Detect which cell encompasses the target text, then output its [X, Y] center coordinate. 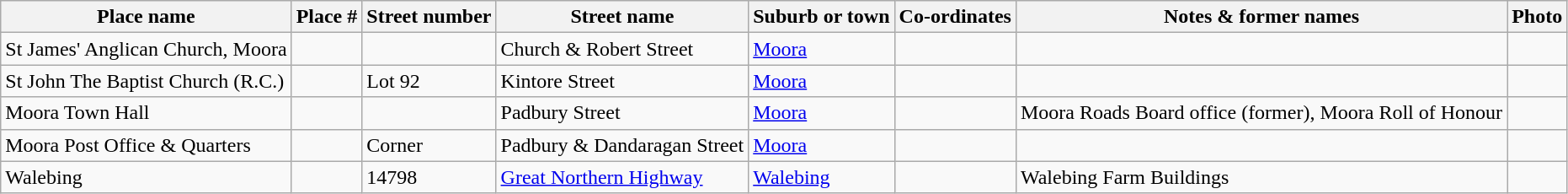
Suburb or town [822, 17]
Lot 92 [429, 81]
Moora Post Office & Quarters [147, 145]
St James' Anglican Church, Moora [147, 49]
Moora Roads Board office (former), Moora Roll of Honour [1261, 113]
Kintore Street [622, 81]
Place # [327, 17]
Street name [622, 17]
Corner [429, 145]
Church & Robert Street [622, 49]
Moora Town Hall [147, 113]
Street number [429, 17]
St John The Baptist Church (R.C.) [147, 81]
Padbury Street [622, 113]
Padbury & Dandaragan Street [622, 145]
14798 [429, 177]
Photo [1538, 17]
Notes & former names [1261, 17]
Place name [147, 17]
Walebing Farm Buildings [1261, 177]
Great Northern Highway [622, 177]
Co-ordinates [955, 17]
